Detect which cell encompasses the target text, then output its [X, Y] center coordinate. 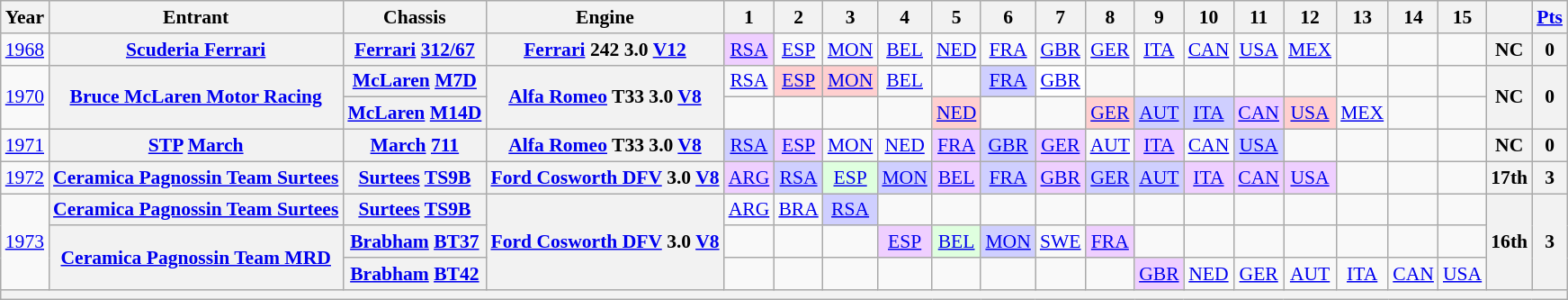
17th [1510, 177]
15 [1463, 17]
8 [1110, 17]
10 [1209, 17]
Brabham BT42 [414, 274]
McLaren M7D [414, 81]
Ferrari 242 3.0 V12 [605, 50]
14 [1413, 17]
1973 [25, 241]
5 [956, 17]
SWE [1061, 242]
16th [1510, 241]
7 [1061, 17]
McLaren M14D [414, 114]
11 [1259, 17]
Year [25, 17]
6 [1008, 17]
9 [1159, 17]
Ferrari 312/67 [414, 50]
March 711 [414, 146]
Pts [1549, 17]
Ceramica Pagnossin Team MRD [196, 258]
Engine [605, 17]
Brabham BT37 [414, 242]
1972 [25, 177]
12 [1310, 17]
2 [799, 17]
Scuderia Ferrari [196, 50]
1971 [25, 146]
Chassis [414, 17]
Bruce McLaren Motor Racing [196, 97]
STP March [196, 146]
4 [905, 17]
Entrant [196, 17]
1970 [25, 97]
13 [1362, 17]
BRA [799, 210]
1968 [25, 50]
1 [749, 17]
